From the cell containing the given text, extract its center point as (x, y) coordinate. 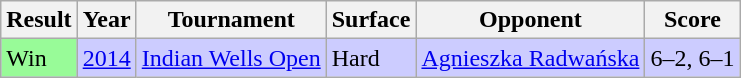
Hard (371, 58)
Indian Wells Open (231, 58)
6–2, 6–1 (692, 58)
Surface (371, 20)
Result (39, 20)
Score (692, 20)
Year (106, 20)
2014 (106, 58)
Agnieszka Radwańska (530, 58)
Win (39, 58)
Tournament (231, 20)
Opponent (530, 20)
